Provide the (x, y) coordinate of the cell's center where the given text is located.  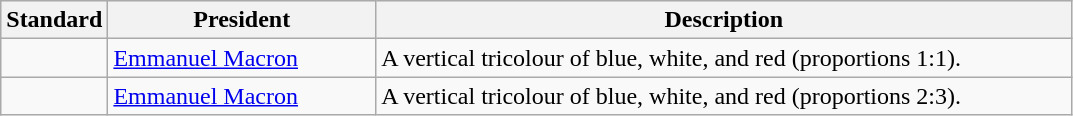
Standard (54, 20)
Description (724, 20)
A vertical tricolour of blue, white, and red (proportions 1:1). (724, 58)
A vertical tricolour of blue, white, and red (proportions 2:3). (724, 96)
President (242, 20)
